Identify which cell holds the provided text, then report its [x, y] central coordinate. 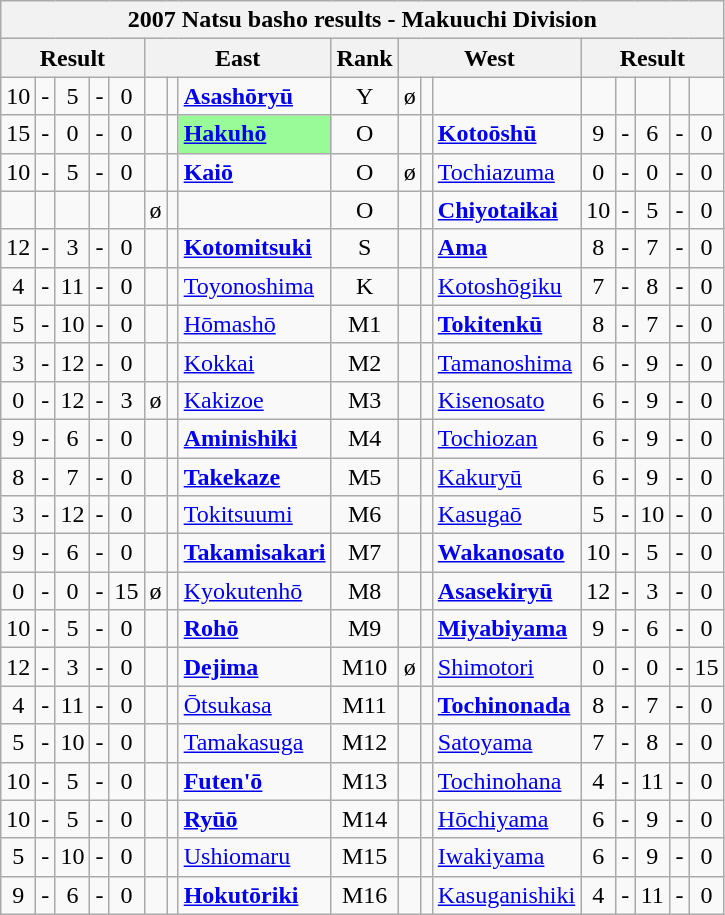
Toyonoshima [254, 286]
Dejima [254, 667]
Wakanosato [506, 553]
Shimotori [506, 667]
Kotoshōgiku [506, 286]
M9 [364, 629]
Ushiomaru [254, 857]
Kakizoe [254, 400]
M2 [364, 362]
M1 [364, 324]
Tamanoshima [506, 362]
Chiyotaikai [506, 210]
Takekaze [254, 477]
Rank [364, 58]
M16 [364, 895]
Ōtsukasa [254, 705]
Ama [506, 248]
Hakuhō [254, 134]
M15 [364, 857]
2007 Natsu basho results - Makuuchi Division [362, 20]
S [364, 248]
Tokitenkū [506, 324]
M10 [364, 667]
Kisenosato [506, 400]
M14 [364, 819]
Y [364, 96]
M5 [364, 477]
Kyokutenhō [254, 591]
Asashōryū [254, 96]
Tamakasuga [254, 743]
Hōchiyama [506, 819]
Tochinohana [506, 781]
Kotoōshū [506, 134]
Futen'ō [254, 781]
M4 [364, 438]
Hokutōriki [254, 895]
Kaiō [254, 172]
East [238, 58]
Iwakiyama [506, 857]
Ryūō [254, 819]
Kasugaō [506, 515]
M13 [364, 781]
Hōmashō [254, 324]
Tochiozan [506, 438]
Satoyama [506, 743]
Rohō [254, 629]
M8 [364, 591]
M6 [364, 515]
Aminishiki [254, 438]
M12 [364, 743]
Takamisakari [254, 553]
Miyabiyama [506, 629]
Tochiazuma [506, 172]
West [490, 58]
M11 [364, 705]
Tochinonada [506, 705]
Kotomitsuki [254, 248]
Tokitsuumi [254, 515]
Kasuganishiki [506, 895]
K [364, 286]
M3 [364, 400]
M7 [364, 553]
Kakuryū [506, 477]
Kokkai [254, 362]
Asasekiryū [506, 591]
